Output the (x, y) coordinate of the center of the cell containing the given text.  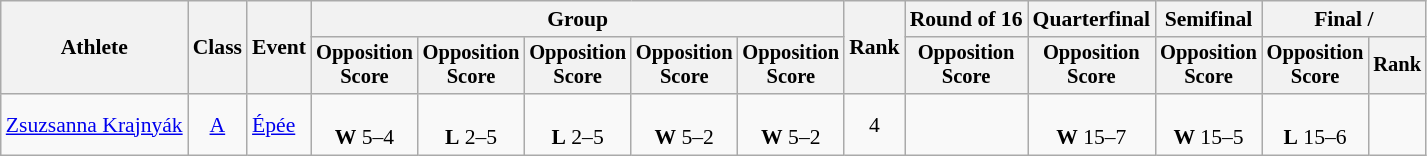
Épée (279, 124)
W 15–7 (1092, 124)
Zsuzsanna Krajnyák (94, 124)
Class (218, 48)
Event (279, 48)
L 15–6 (1316, 124)
Quarterfinal (1092, 19)
W 5–4 (364, 124)
W 15–5 (1208, 124)
Semifinal (1208, 19)
4 (874, 124)
Athlete (94, 48)
A (218, 124)
Group (578, 19)
Final / (1344, 19)
Round of 16 (966, 19)
